Search for the cell housing the specified text and yield its [x, y] center coordinate. 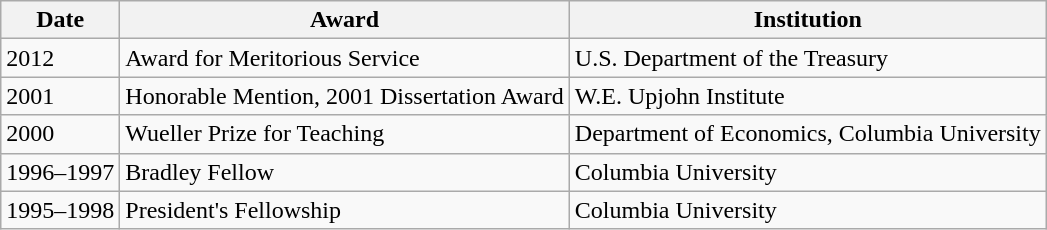
Award [344, 20]
Institution [808, 20]
1995–1998 [60, 210]
President's Fellowship [344, 210]
Date [60, 20]
Wueller Prize for Teaching [344, 134]
Department of Economics, Columbia University [808, 134]
2000 [60, 134]
2012 [60, 58]
Award for Meritorious Service [344, 58]
Honorable Mention, 2001 Dissertation Award [344, 96]
2001 [60, 96]
1996–1997 [60, 172]
W.E. Upjohn Institute [808, 96]
Bradley Fellow [344, 172]
U.S. Department of the Treasury [808, 58]
